Extract the [x, y] coordinate from the center of the cell holding the provided text.  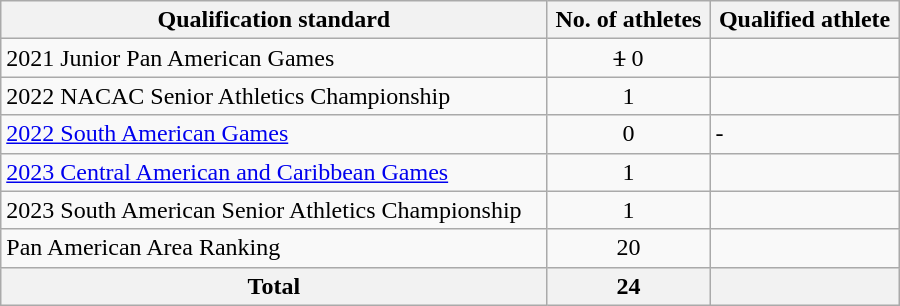
No. of athletes [628, 20]
Total [274, 286]
2023 South American Senior Athletics Championship [274, 210]
- [804, 134]
2023 Central American and Caribbean Games [274, 172]
24 [628, 286]
Qualified athlete [804, 20]
2022 NACAC Senior Athletics Championship [274, 96]
20 [628, 248]
1 0 [628, 58]
0 [628, 134]
Pan American Area Ranking [274, 248]
2022 South American Games [274, 134]
2021 Junior Pan American Games [274, 58]
Qualification standard [274, 20]
